From the cell containing the given text, extract its center point as [x, y] coordinate. 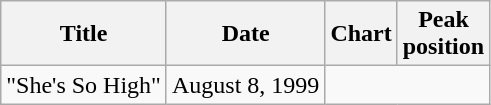
August 8, 1999 [245, 85]
Peakposition [443, 34]
Date [245, 34]
"She's So High" [84, 85]
Chart [361, 34]
Title [84, 34]
